Provide the [X, Y] coordinate of the cell's center where the given text is located.  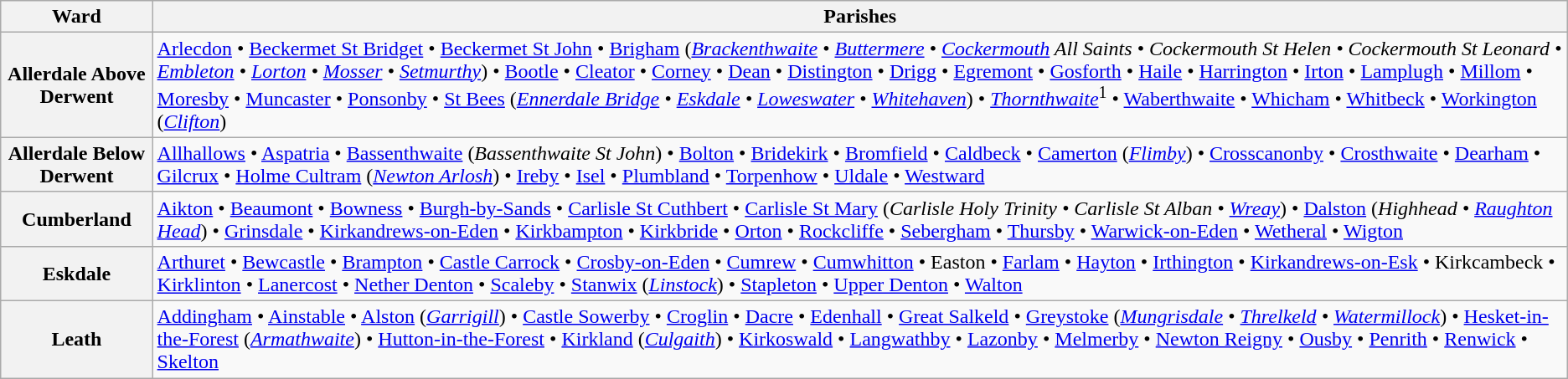
Allerdale Above Derwent [77, 85]
Cumberland [77, 219]
Allerdale Below Derwent [77, 164]
Parishes [859, 17]
Leath [77, 340]
Ward [77, 17]
Eskdale [77, 273]
